Capture the cell that displays the provided text and extract its (x, y) central coordinate. 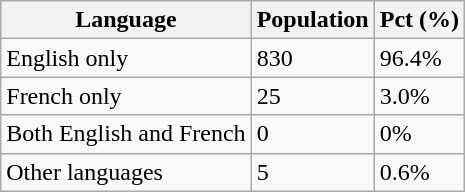
Pct (%) (419, 20)
0.6% (419, 172)
5 (312, 172)
3.0% (419, 96)
96.4% (419, 58)
Population (312, 20)
25 (312, 96)
Language (126, 20)
830 (312, 58)
Both English and French (126, 134)
0 (312, 134)
French only (126, 96)
English only (126, 58)
Other languages (126, 172)
0% (419, 134)
